Locate the cell with the specified text and output its [x, y] center coordinate. 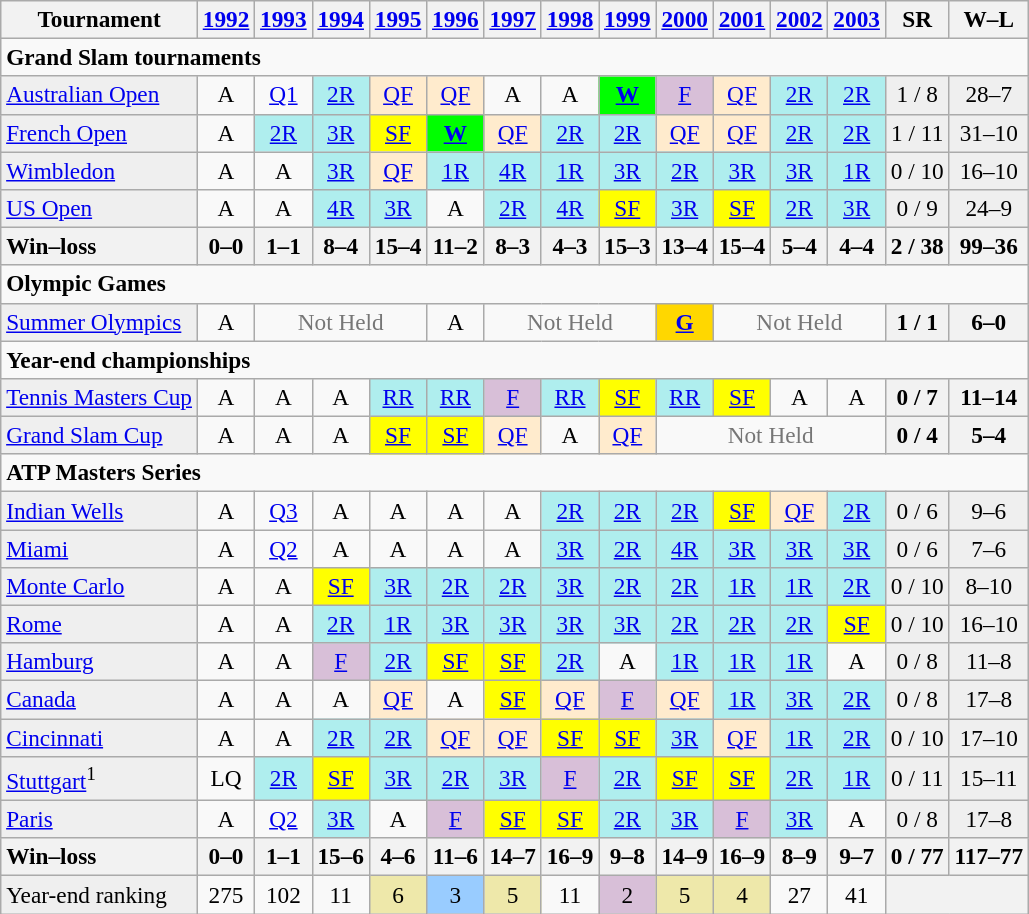
Paris [100, 819]
1998 [570, 19]
Stuttgart1 [100, 778]
14–7 [512, 857]
1995 [398, 19]
102 [284, 894]
Tennis Masters Cup [100, 397]
4–3 [570, 246]
ATP Masters Series [515, 473]
1999 [628, 19]
15–3 [628, 246]
0 / 11 [917, 778]
31–10 [988, 133]
1 / 11 [917, 133]
Q1 [284, 95]
1996 [456, 19]
3 [456, 894]
0 / 9 [917, 208]
Indian Wells [100, 510]
8–3 [512, 246]
41 [856, 894]
9–8 [628, 857]
13–4 [684, 246]
2003 [856, 19]
27 [800, 894]
1994 [340, 19]
17–10 [988, 737]
Year-end championships [515, 359]
8–10 [988, 586]
1997 [512, 19]
8–9 [800, 857]
15–11 [988, 778]
0 / 7 [917, 397]
275 [226, 894]
W–L [988, 19]
Monte Carlo [100, 586]
Wimbledon [100, 170]
11–2 [456, 246]
0 / 4 [917, 435]
2 / 38 [917, 246]
Grand Slam tournaments [515, 57]
4 [742, 894]
2002 [800, 19]
Olympic Games [515, 284]
117–77 [988, 857]
24–9 [988, 208]
Australian Open [100, 95]
0 / 77 [917, 857]
1 / 8 [917, 95]
4–6 [398, 857]
1 / 1 [917, 322]
11–14 [988, 397]
11–6 [456, 857]
Tournament [100, 19]
9–7 [856, 857]
15–6 [340, 857]
6 [398, 894]
1992 [226, 19]
Hamburg [100, 662]
LQ [226, 778]
Q3 [284, 510]
SR [917, 19]
Canada [100, 699]
2000 [684, 19]
9–6 [988, 510]
7–6 [988, 548]
28–7 [988, 95]
6–0 [988, 322]
2 [628, 894]
4–4 [856, 246]
2001 [742, 19]
Year-end ranking [100, 894]
French Open [100, 133]
14–9 [684, 857]
G [684, 322]
US Open [100, 208]
Summer Olympics [100, 322]
Rome [100, 624]
99–36 [988, 246]
8–4 [340, 246]
11–8 [988, 662]
1993 [284, 19]
Cincinnati [100, 737]
Grand Slam Cup [100, 435]
Miami [100, 548]
